Locate the cell with the specified text and output its (X, Y) center coordinate. 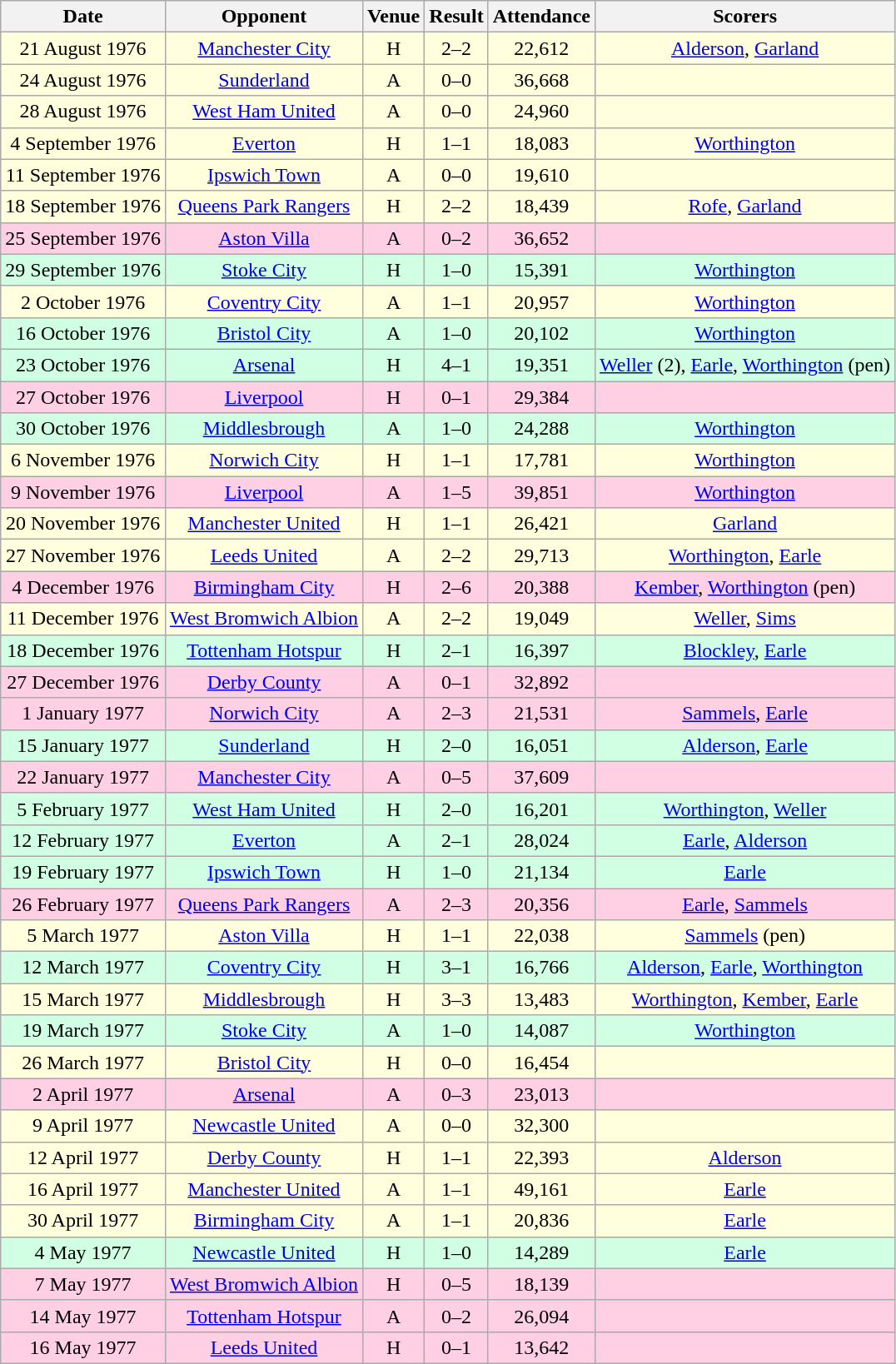
6 November 1976 (83, 460)
27 December 1976 (83, 682)
11 September 1976 (83, 175)
2–6 (456, 587)
14,289 (541, 1252)
20,836 (541, 1221)
21,134 (541, 872)
24,288 (541, 429)
20,957 (541, 301)
16 October 1976 (83, 333)
14,087 (541, 1031)
Garland (745, 524)
Result (456, 17)
Earle, Sammels (745, 904)
39,851 (541, 492)
1–5 (456, 492)
20,102 (541, 333)
Worthington, Earle (745, 555)
32,892 (541, 682)
Alderson, Earle, Worthington (745, 968)
24,960 (541, 112)
3–3 (456, 999)
29 September 1976 (83, 270)
18,439 (541, 207)
18,083 (541, 143)
12 March 1977 (83, 968)
Kember, Worthington (pen) (745, 587)
1 January 1977 (83, 714)
3–1 (456, 968)
19,610 (541, 175)
28 August 1976 (83, 112)
49,161 (541, 1189)
0–3 (456, 1094)
Weller (2), Earle, Worthington (pen) (745, 365)
36,652 (541, 238)
Sammels (pen) (745, 936)
Date (83, 17)
14 May 1977 (83, 1316)
Alderson, Garland (745, 48)
26 March 1977 (83, 1063)
9 April 1977 (83, 1126)
22,038 (541, 936)
Earle, Alderson (745, 840)
37,609 (541, 777)
32,300 (541, 1126)
Worthington, Weller (745, 809)
16 April 1977 (83, 1189)
26 February 1977 (83, 904)
15,391 (541, 270)
17,781 (541, 460)
15 January 1977 (83, 745)
22,612 (541, 48)
12 April 1977 (83, 1157)
16,201 (541, 809)
5 February 1977 (83, 809)
22,393 (541, 1157)
20 November 1976 (83, 524)
16,397 (541, 650)
21 August 1976 (83, 48)
16,051 (541, 745)
16 May 1977 (83, 1347)
30 April 1977 (83, 1221)
Blockley, Earle (745, 650)
16,454 (541, 1063)
7 May 1977 (83, 1284)
21,531 (541, 714)
16,766 (541, 968)
Sammels, Earle (745, 714)
26,421 (541, 524)
29,384 (541, 397)
4 December 1976 (83, 587)
13,642 (541, 1347)
15 March 1977 (83, 999)
4 September 1976 (83, 143)
5 March 1977 (83, 936)
27 October 1976 (83, 397)
28,024 (541, 840)
19 February 1977 (83, 872)
Rofe, Garland (745, 207)
2 April 1977 (83, 1094)
19,049 (541, 619)
22 January 1977 (83, 777)
20,388 (541, 587)
Scorers (745, 17)
18,139 (541, 1284)
36,668 (541, 80)
27 November 1976 (83, 555)
Attendance (541, 17)
Weller, Sims (745, 619)
20,356 (541, 904)
26,094 (541, 1316)
Alderson, Earle (745, 745)
24 August 1976 (83, 80)
12 February 1977 (83, 840)
25 September 1976 (83, 238)
23,013 (541, 1094)
18 September 1976 (83, 207)
Worthington, Kember, Earle (745, 999)
19,351 (541, 365)
23 October 1976 (83, 365)
18 December 1976 (83, 650)
13,483 (541, 999)
4 May 1977 (83, 1252)
19 March 1977 (83, 1031)
4–1 (456, 365)
29,713 (541, 555)
Opponent (263, 17)
30 October 1976 (83, 429)
Alderson (745, 1157)
Venue (394, 17)
11 December 1976 (83, 619)
9 November 1976 (83, 492)
2 October 1976 (83, 301)
